Find where the given text appears and provide that cell's center as (x, y) coordinate. 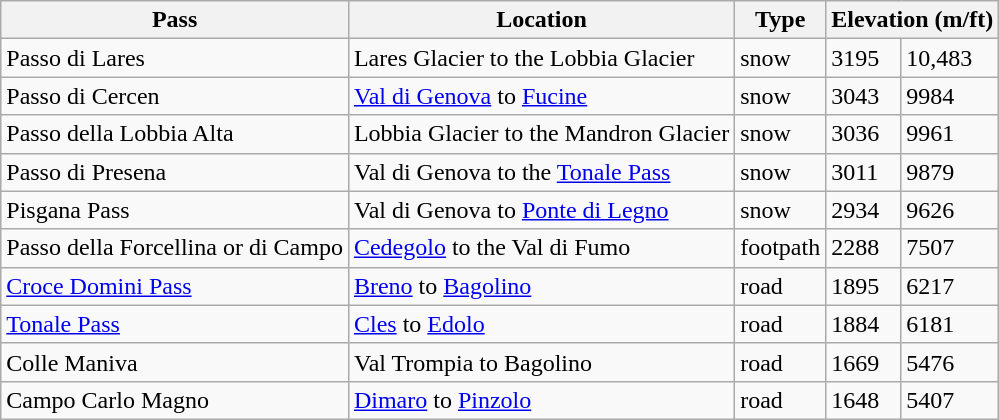
Val Trompia to Bagolino (541, 362)
2288 (864, 248)
10,483 (950, 58)
Type (780, 20)
Cles to Edolo (541, 324)
Croce Domini Pass (175, 286)
Breno to Bagolino (541, 286)
3043 (864, 96)
1895 (864, 286)
3036 (864, 134)
Val di Genova to the Tonale Pass (541, 172)
Tonale Pass (175, 324)
Cedegolo to the Val di Fumo (541, 248)
Pisgana Pass (175, 210)
5476 (950, 362)
Location (541, 20)
Val di Genova to Fucine (541, 96)
Passo della Forcellina or di Campo (175, 248)
Lobbia Glacier to the Mandron Glacier (541, 134)
Dimaro to Pinzolo (541, 400)
2934 (864, 210)
Lares Glacier to the Lobbia Glacier (541, 58)
6217 (950, 286)
9984 (950, 96)
6181 (950, 324)
Passo della Lobbia Alta (175, 134)
Elevation (m/ft) (912, 20)
Passo di Lares (175, 58)
Val di Genova to Ponte di Legno (541, 210)
Colle Maniva (175, 362)
9626 (950, 210)
1648 (864, 400)
footpath (780, 248)
3195 (864, 58)
Campo Carlo Magno (175, 400)
Passo di Cercen (175, 96)
1884 (864, 324)
Pass (175, 20)
1669 (864, 362)
3011 (864, 172)
Passo di Presena (175, 172)
9961 (950, 134)
7507 (950, 248)
5407 (950, 400)
9879 (950, 172)
